Provide the [X, Y] coordinate of the cell's center where the given text is located.  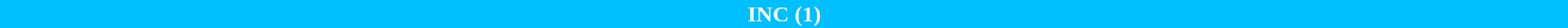
INC (1) [784, 14]
